Detect which cell encompasses the target text, then output its [x, y] center coordinate. 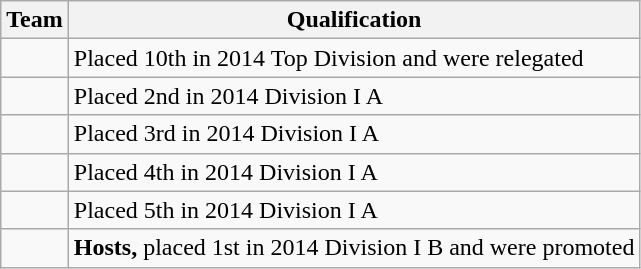
Hosts, placed 1st in 2014 Division I B and were promoted [354, 248]
Placed 10th in 2014 Top Division and were relegated [354, 58]
Team [35, 20]
Qualification [354, 20]
Placed 2nd in 2014 Division I A [354, 96]
Placed 5th in 2014 Division I A [354, 210]
Placed 3rd in 2014 Division I A [354, 134]
Placed 4th in 2014 Division I A [354, 172]
